Identify which cell holds the provided text, then report its (x, y) central coordinate. 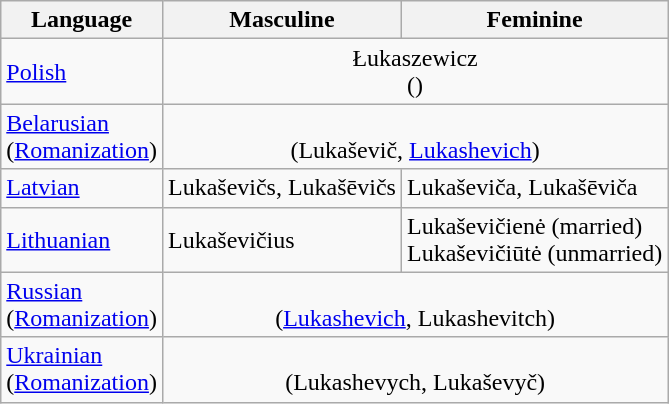
Polish (82, 72)
Lukaševičius (282, 240)
(Lukashevich, Lukashevitch) (414, 304)
(Lukashevych, Lukaševyč) (414, 370)
Language (82, 20)
Lukaševičienė (married)Lukaševičiūtė (unmarried) (534, 240)
Masculine (282, 20)
Feminine (534, 20)
Ukrainian (Romanization) (82, 370)
Lithuanian (82, 240)
Latvian (82, 188)
Łukaszewicz () (414, 72)
Russian (Romanization) (82, 304)
Belarusian (Romanization) (82, 136)
Lukaševiča, Lukašēviča (534, 188)
Lukaševičs, Lukašēvičs (282, 188)
(Lukaševič, Lukashevich) (414, 136)
